Determine the (x, y) coordinate at the center of the cell enclosing the given text.  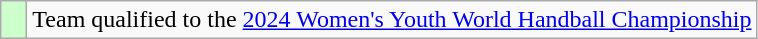
Team qualified to the 2024 Women's Youth World Handball Championship (392, 20)
